For the text-containing cell, return its midpoint in [x, y] coordinate format. 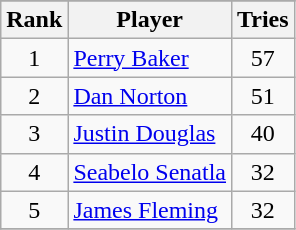
4 [34, 172]
Dan Norton [150, 96]
57 [264, 58]
James Fleming [150, 210]
5 [34, 210]
2 [34, 96]
Justin Douglas [150, 134]
1 [34, 58]
Tries [264, 20]
3 [34, 134]
Rank [34, 20]
Perry Baker [150, 58]
Player [150, 20]
Seabelo Senatla [150, 172]
40 [264, 134]
51 [264, 96]
